Search for the cell housing the specified text and yield its (X, Y) center coordinate. 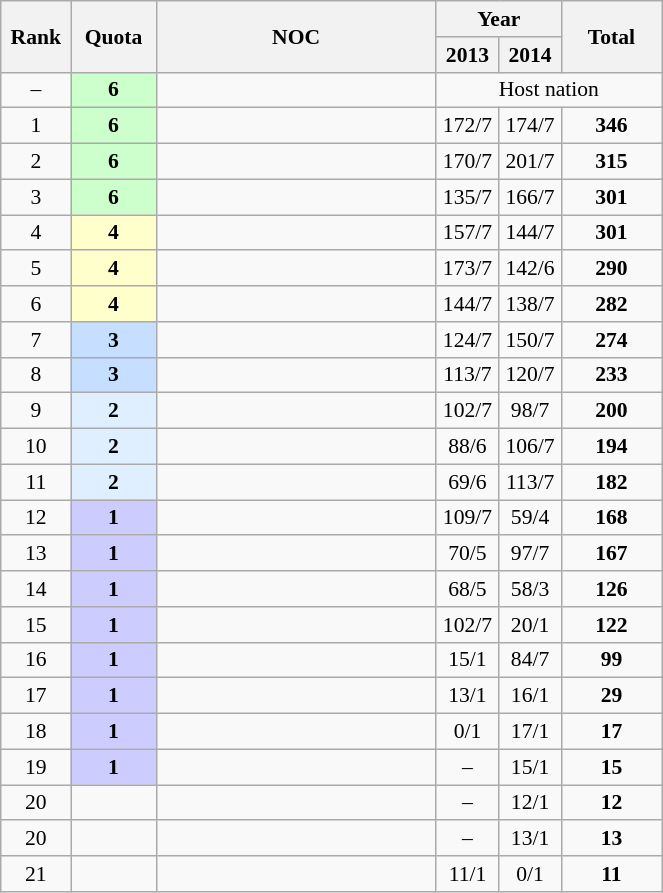
168 (611, 518)
172/7 (468, 126)
120/7 (530, 375)
8 (36, 375)
2014 (530, 55)
Year (498, 19)
346 (611, 126)
106/7 (530, 447)
84/7 (530, 660)
17/1 (530, 732)
99 (611, 660)
282 (611, 304)
12/1 (530, 803)
274 (611, 340)
98/7 (530, 411)
170/7 (468, 162)
19 (36, 767)
9 (36, 411)
315 (611, 162)
2013 (468, 55)
Quota (114, 36)
142/6 (530, 269)
10 (36, 447)
166/7 (530, 197)
5 (36, 269)
70/5 (468, 554)
68/5 (468, 589)
69/6 (468, 482)
97/7 (530, 554)
126 (611, 589)
58/3 (530, 589)
290 (611, 269)
124/7 (468, 340)
109/7 (468, 518)
11/1 (468, 874)
20/1 (530, 625)
182 (611, 482)
233 (611, 375)
NOC (296, 36)
157/7 (468, 233)
138/7 (530, 304)
201/7 (530, 162)
16 (36, 660)
150/7 (530, 340)
88/6 (468, 447)
29 (611, 696)
7 (36, 340)
167 (611, 554)
14 (36, 589)
173/7 (468, 269)
122 (611, 625)
194 (611, 447)
18 (36, 732)
21 (36, 874)
59/4 (530, 518)
Rank (36, 36)
Total (611, 36)
200 (611, 411)
Host nation (548, 90)
174/7 (530, 126)
16/1 (530, 696)
135/7 (468, 197)
